Provide the (x, y) coordinate of the cell's center where the given text is located.  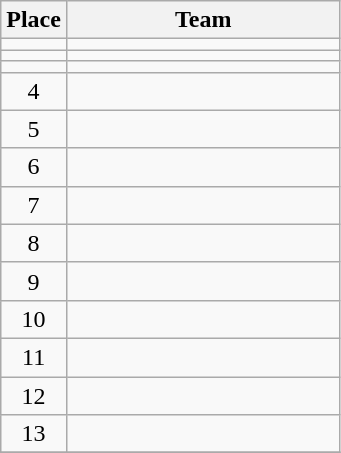
9 (34, 281)
5 (34, 129)
12 (34, 395)
4 (34, 91)
Team (203, 20)
8 (34, 243)
6 (34, 167)
13 (34, 434)
7 (34, 205)
10 (34, 319)
11 (34, 357)
Place (34, 20)
